Return the [X, Y] coordinate for the center point of the cell that contains the specified text.  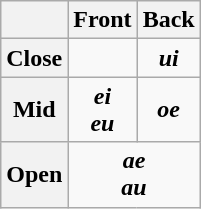
aeau [134, 174]
Front [102, 20]
ui [168, 58]
oe [168, 110]
Open [34, 174]
Close [34, 58]
Back [168, 20]
Mid [34, 110]
eieu [102, 110]
